Determine the (x, y) coordinate at the center of the cell enclosing the given text.  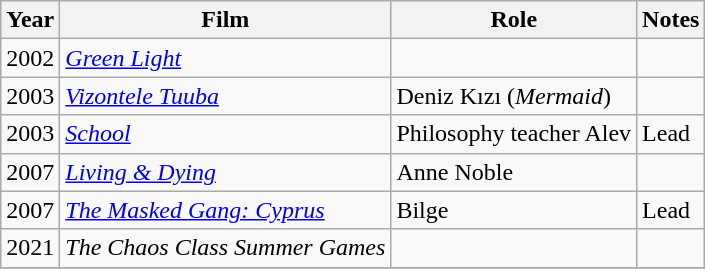
Living & Dying (226, 172)
Green Light (226, 58)
Philosophy teacher Alev (514, 134)
The Masked Gang: Cyprus (226, 210)
Role (514, 20)
2021 (30, 248)
Vizontele Tuuba (226, 96)
Notes (671, 20)
Anne Noble (514, 172)
Bilge (514, 210)
2002 (30, 58)
School (226, 134)
Year (30, 20)
The Chaos Class Summer Games (226, 248)
Film (226, 20)
Deniz Kızı (Mermaid) (514, 96)
